Scan for the cell matching the given text and deliver its (X, Y) coordinate at center. 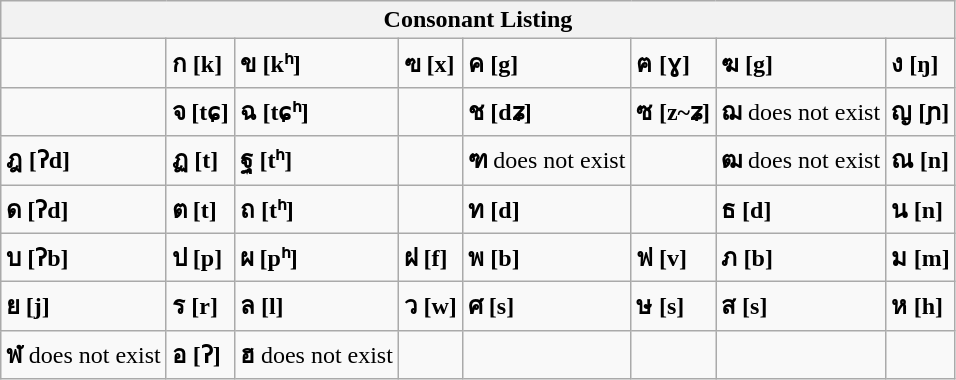
ฅ [ɣ] (674, 64)
จ [tɕ] (200, 112)
ฒ does not exist (801, 160)
ค [g] (546, 64)
ว [w] (430, 306)
อ [ʔ] (200, 354)
ณ [n] (921, 160)
ร [r] (200, 306)
Consonant Listing (478, 20)
ต [t] (200, 208)
ย [j] (84, 306)
ฑ does not exist (546, 160)
ผ [pʰ] (316, 258)
ฃ [x] (430, 64)
ธ [d] (801, 208)
ฝ [f] (430, 258)
ภ [b] (801, 258)
ฐ [tʰ] (316, 160)
ช [dʑ] (546, 112)
ฮ does not exist (316, 354)
ป [p] (200, 258)
ซ [z~ʑ] (674, 112)
ล [l] (316, 306)
ง [ŋ] (921, 64)
ฉ [tɕʰ] (316, 112)
ญ [ɲ] (921, 112)
ฆ [g] (801, 64)
ศ [s] (546, 306)
ส [s] (801, 306)
ด [ʔd] (84, 208)
ฟ [v] (674, 258)
น [n] (921, 208)
ถ [tʰ] (316, 208)
ฌ does not exist (801, 112)
ฎ [ʔd] (84, 160)
พ [b] (546, 258)
ข [kʰ] (316, 64)
ท [d] (546, 208)
บ [ʔb] (84, 258)
ก [k] (200, 64)
ห [h] (921, 306)
ษ [s] (674, 306)
ม [m] (921, 258)
ฏ [t] (200, 160)
ฬ does not exist (84, 354)
